Determine the [X, Y] coordinate at the center of the cell enclosing the given text.  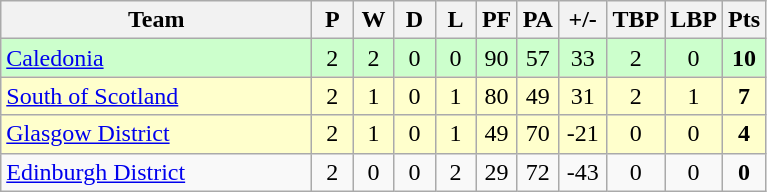
Glasgow District [156, 134]
29 [496, 172]
Caledonia [156, 58]
33 [582, 58]
72 [538, 172]
80 [496, 96]
Edinburgh District [156, 172]
D [414, 20]
South of Scotland [156, 96]
4 [744, 134]
TBP [636, 20]
Team [156, 20]
Pts [744, 20]
70 [538, 134]
L [456, 20]
10 [744, 58]
-21 [582, 134]
-43 [582, 172]
7 [744, 96]
W [374, 20]
LBP [694, 20]
PA [538, 20]
PF [496, 20]
57 [538, 58]
P [332, 20]
90 [496, 58]
31 [582, 96]
+/- [582, 20]
